Provide the [x, y] coordinate of the cell's center where the given text is located.  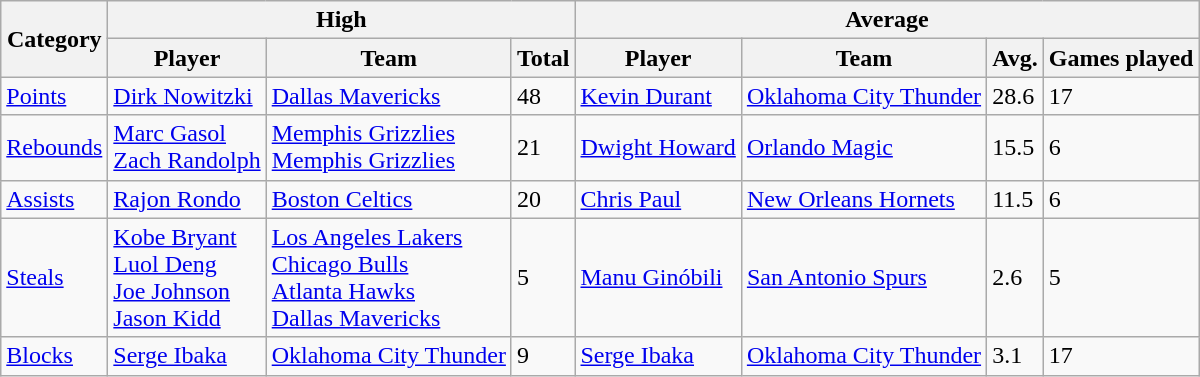
Games played [1121, 58]
Dirk Nowitzki [187, 96]
Manu Ginóbili [658, 278]
Rebounds [54, 148]
Boston Celtics [388, 199]
Dallas Mavericks [388, 96]
9 [543, 356]
Dwight Howard [658, 148]
Orlando Magic [864, 148]
20 [543, 199]
Category [54, 39]
New Orleans Hornets [864, 199]
3.1 [1016, 356]
Rajon Rondo [187, 199]
28.6 [1016, 96]
2.6 [1016, 278]
Total [543, 58]
Kevin Durant [658, 96]
21 [543, 148]
11.5 [1016, 199]
Average [887, 20]
48 [543, 96]
Chris Paul [658, 199]
Avg. [1016, 58]
Steals [54, 278]
Los Angeles LakersChicago BullsAtlanta HawksDallas Mavericks [388, 278]
Points [54, 96]
Blocks [54, 356]
Kobe BryantLuol DengJoe JohnsonJason Kidd [187, 278]
San Antonio Spurs [864, 278]
15.5 [1016, 148]
Assists [54, 199]
Marc GasolZach Randolph [187, 148]
High [342, 20]
Memphis GrizzliesMemphis Grizzlies [388, 148]
